Determine the [X, Y] coordinate at the center of the cell enclosing the given text.  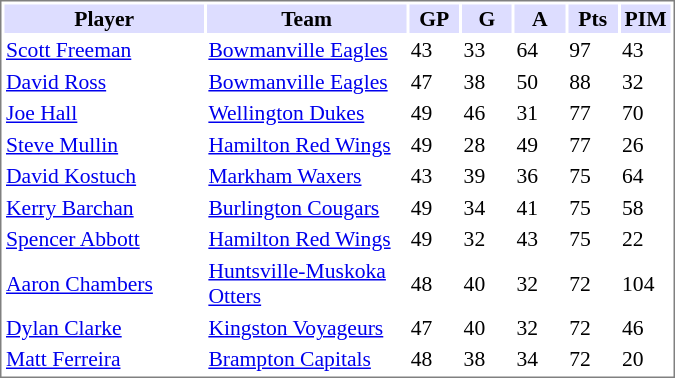
88 [593, 82]
Joe Hall [104, 113]
Wellington Dukes [306, 113]
36 [540, 176]
A [540, 18]
PIM [646, 18]
20 [646, 359]
104 [646, 283]
Markham Waxers [306, 176]
Matt Ferreira [104, 359]
GP [434, 18]
Kingston Voyageurs [306, 328]
Burlington Cougars [306, 208]
Aaron Chambers [104, 283]
Team [306, 18]
58 [646, 208]
Huntsville-Muskoka Otters [306, 283]
26 [646, 144]
Brampton Capitals [306, 359]
David Ross [104, 82]
41 [540, 208]
Spencer Abbott [104, 239]
39 [487, 176]
31 [540, 113]
Scott Freeman [104, 50]
22 [646, 239]
Steve Mullin [104, 144]
70 [646, 113]
David Kostuch [104, 176]
G [487, 18]
Player [104, 18]
28 [487, 144]
97 [593, 50]
33 [487, 50]
Dylan Clarke [104, 328]
Kerry Barchan [104, 208]
Pts [593, 18]
50 [540, 82]
